Provide the [x, y] coordinate of the cell's center where the given text is located.  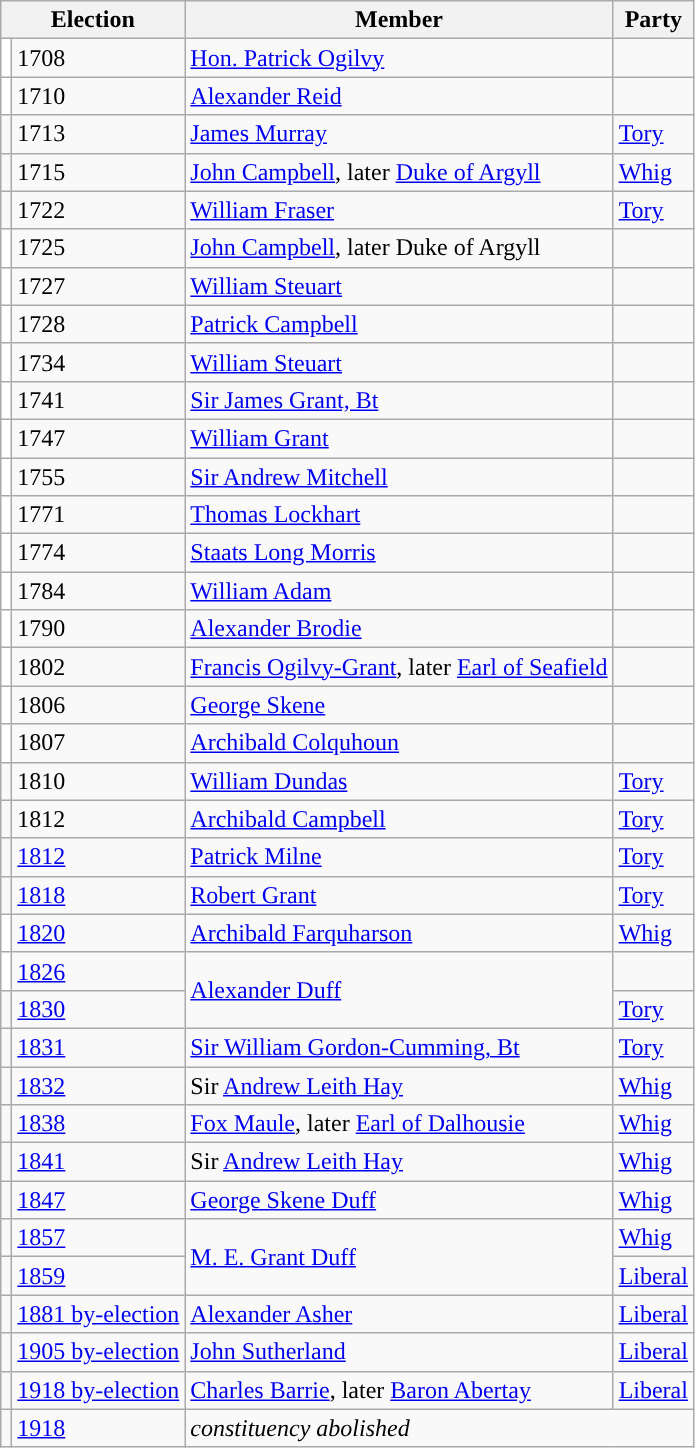
William Dundas [399, 781]
Robert Grant [399, 895]
1725 [98, 248]
Sir Andrew Mitchell [399, 477]
1857 [98, 1238]
Alexander Asher [399, 1314]
1859 [98, 1276]
1713 [98, 134]
1838 [98, 1124]
1771 [98, 515]
1741 [98, 400]
1918 [98, 1428]
Hon. Patrick Ogilvy [399, 58]
William Grant [399, 438]
1826 [98, 971]
1830 [98, 1009]
1715 [98, 172]
1841 [98, 1162]
Archibald Colquhoun [399, 743]
Sir James Grant, Bt [399, 400]
1722 [98, 210]
Party [653, 20]
1832 [98, 1085]
Staats Long Morris [399, 553]
1708 [98, 58]
1847 [98, 1200]
Patrick Campbell [399, 324]
1790 [98, 629]
Thomas Lockhart [399, 515]
1810 [98, 781]
1918 by-election [98, 1390]
1734 [98, 362]
George Skene Duff [399, 1200]
Fox Maule, later Earl of Dalhousie [399, 1124]
1728 [98, 324]
Charles Barrie, later Baron Abertay [399, 1390]
1820 [98, 933]
1727 [98, 286]
Francis Ogilvy-Grant, later Earl of Seafield [399, 667]
Election [93, 20]
Member [399, 20]
Patrick Milne [399, 857]
1881 by-election [98, 1314]
Alexander Duff [399, 990]
1806 [98, 705]
Sir William Gordon-Cumming, Bt [399, 1047]
Alexander Reid [399, 96]
John Sutherland [399, 1352]
constituency abolished [440, 1428]
1774 [98, 553]
1818 [98, 895]
1784 [98, 591]
1710 [98, 96]
George Skene [399, 705]
1905 by-election [98, 1352]
1755 [98, 477]
1747 [98, 438]
1807 [98, 743]
1802 [98, 667]
Archibald Campbell [399, 819]
William Fraser [399, 210]
Archibald Farquharson [399, 933]
James Murray [399, 134]
William Adam [399, 591]
M. E. Grant Duff [399, 1257]
1831 [98, 1047]
Alexander Brodie [399, 629]
